Return [X, Y] of the center of cell containing provided text 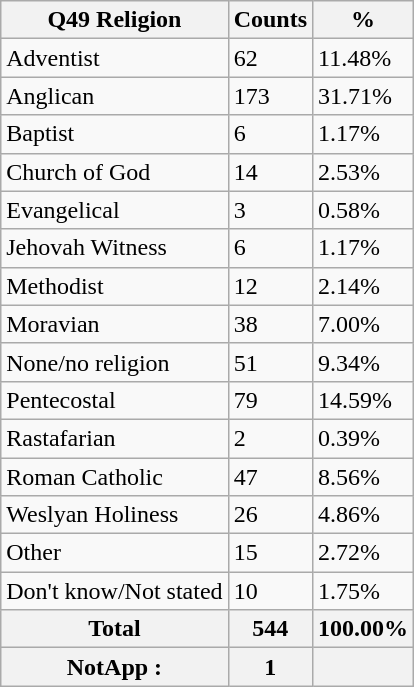
3 [270, 210]
62 [270, 58]
0.58% [364, 210]
2.14% [364, 286]
8.56% [364, 477]
4.86% [364, 515]
Church of God [114, 172]
None/no religion [114, 362]
Methodist [114, 286]
NotApp : [114, 667]
14.59% [364, 400]
Don't know/Not stated [114, 591]
% [364, 20]
10 [270, 591]
100.00% [364, 629]
15 [270, 553]
Moravian [114, 324]
Q49 Religion [114, 20]
Evangelical [114, 210]
Weslyan Holiness [114, 515]
11.48% [364, 58]
7.00% [364, 324]
Total [114, 629]
2.53% [364, 172]
79 [270, 400]
47 [270, 477]
51 [270, 362]
Jehovah Witness [114, 248]
Roman Catholic [114, 477]
2 [270, 438]
0.39% [364, 438]
31.71% [364, 96]
Other [114, 553]
Baptist [114, 134]
Counts [270, 20]
Anglican [114, 96]
12 [270, 286]
Adventist [114, 58]
173 [270, 96]
1.75% [364, 591]
Rastafarian [114, 438]
Pentecostal [114, 400]
14 [270, 172]
2.72% [364, 553]
544 [270, 629]
26 [270, 515]
1 [270, 667]
38 [270, 324]
9.34% [364, 362]
